For the text-containing cell, return its midpoint in (x, y) coordinate format. 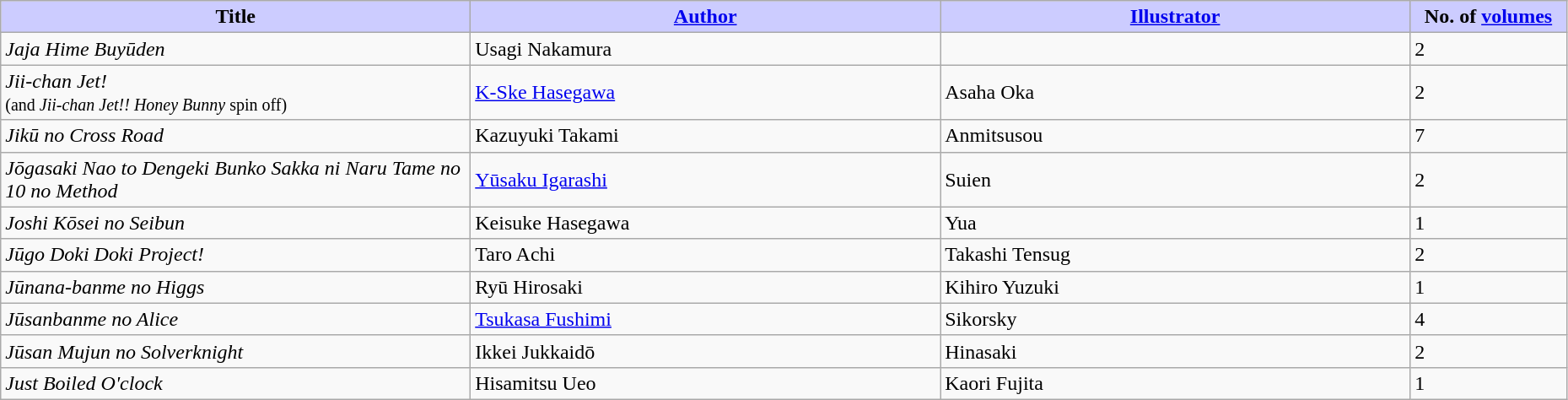
Joshi Kōsei no Seibun (236, 223)
Asaha Oka (1176, 93)
Sikorsky (1176, 319)
Tsukasa Fushimi (705, 319)
Jūnana-banme no Higgs (236, 287)
Suien (1176, 179)
Illustrator (1176, 17)
7 (1489, 136)
Keisuke Hasegawa (705, 223)
Hinasaki (1176, 351)
Yua (1176, 223)
Ikkei Jukkaidō (705, 351)
Usagi Nakamura (705, 49)
Takashi Tensug (1176, 255)
Jii-chan Jet!(and Jii-chan Jet!! Honey Bunny spin off) (236, 93)
Ryū Hirosaki (705, 287)
Jūsanbanme no Alice (236, 319)
Author (705, 17)
Title (236, 17)
Hisamitsu Ueo (705, 383)
K-Ske Hasegawa (705, 93)
Kaori Fujita (1176, 383)
4 (1489, 319)
Taro Achi (705, 255)
Jūgo Doki Doki Project! (236, 255)
Yūsaku Igarashi (705, 179)
No. of volumes (1489, 17)
Just Boiled O'clock (236, 383)
Jaja Hime Buyūden (236, 49)
Anmitsusou (1176, 136)
Kihiro Yuzuki (1176, 287)
Jikū no Cross Road (236, 136)
Jūsan Mujun no Solverknight (236, 351)
Jōgasaki Nao to Dengeki Bunko Sakka ni Naru Tame no 10 no Method (236, 179)
Kazuyuki Takami (705, 136)
